Identify which cell holds the provided text, then report its (x, y) central coordinate. 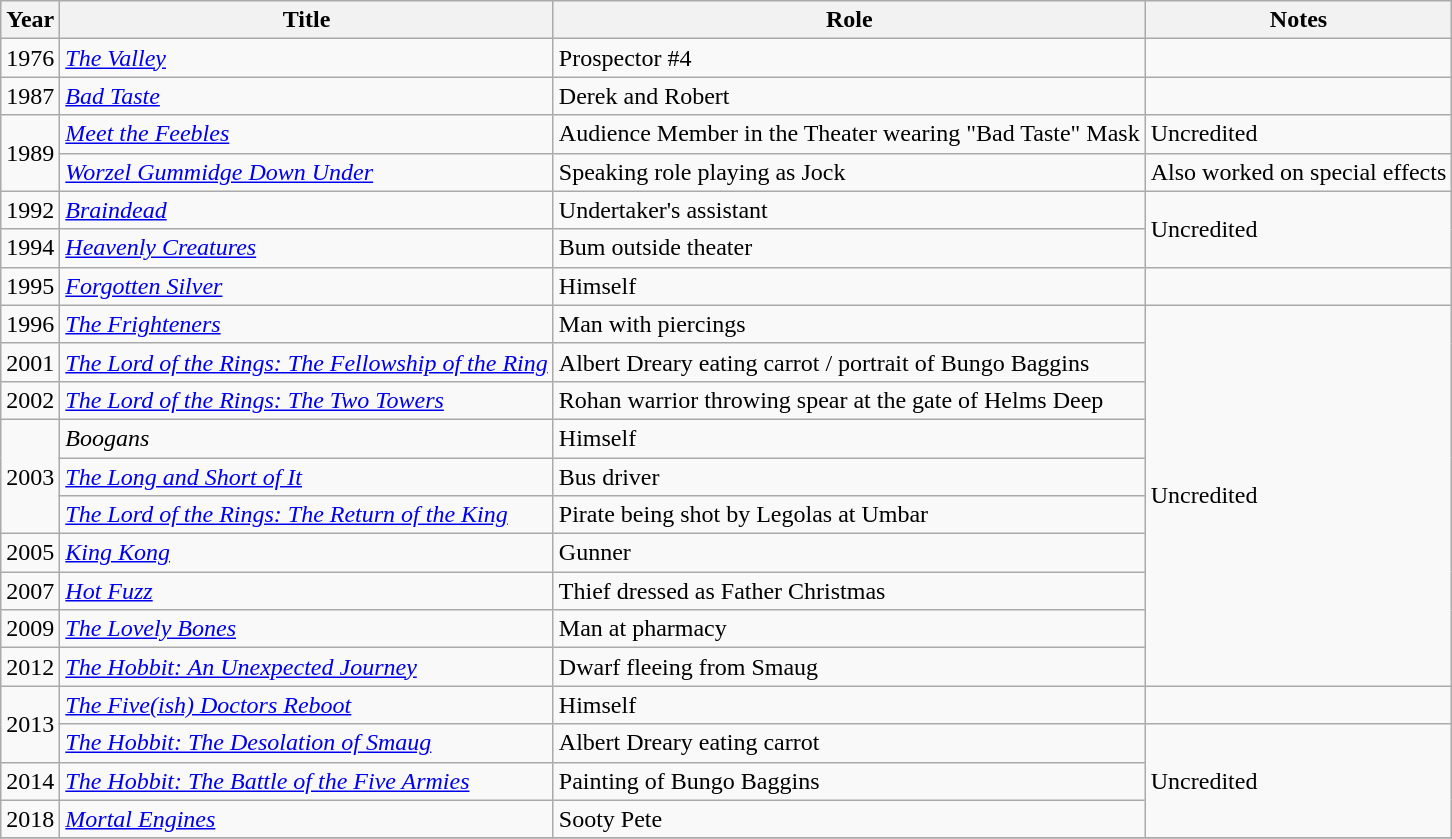
Role (849, 20)
Notes (1298, 20)
Bus driver (849, 477)
1996 (30, 324)
2014 (30, 781)
The Lord of the Rings: The Two Towers (307, 400)
Thief dressed as Father Christmas (849, 591)
The Frighteners (307, 324)
Meet the Feebles (307, 134)
2005 (30, 553)
The Valley (307, 58)
Man with piercings (849, 324)
Heavenly Creatures (307, 248)
Forgotten Silver (307, 286)
Bum outside theater (849, 248)
Mortal Engines (307, 819)
Sooty Pete (849, 819)
Bad Taste (307, 96)
2013 (30, 724)
The Lord of the Rings: The Fellowship of the Ring (307, 362)
1976 (30, 58)
Derek and Robert (849, 96)
Rohan warrior throwing spear at the gate of Helms Deep (849, 400)
Worzel Gummidge Down Under (307, 172)
Braindead (307, 210)
1989 (30, 153)
Gunner (849, 553)
The Long and Short of It (307, 477)
Title (307, 20)
2002 (30, 400)
Pirate being shot by Legolas at Umbar (849, 515)
The Hobbit: An Unexpected Journey (307, 667)
The Lovely Bones (307, 629)
Year (30, 20)
2018 (30, 819)
Man at pharmacy (849, 629)
Boogans (307, 438)
The Hobbit: The Desolation of Smaug (307, 743)
2001 (30, 362)
Undertaker's assistant (849, 210)
Hot Fuzz (307, 591)
Albert Dreary eating carrot (849, 743)
2009 (30, 629)
1995 (30, 286)
King Kong (307, 553)
The Lord of the Rings: The Return of the King (307, 515)
1992 (30, 210)
1987 (30, 96)
2012 (30, 667)
Audience Member in the Theater wearing "Bad Taste" Mask (849, 134)
Albert Dreary eating carrot / portrait of Bungo Baggins (849, 362)
2007 (30, 591)
Also worked on special effects (1298, 172)
Prospector #4 (849, 58)
2003 (30, 476)
The Five(ish) Doctors Reboot (307, 705)
Dwarf fleeing from Smaug (849, 667)
Speaking role playing as Jock (849, 172)
The Hobbit: The Battle of the Five Armies (307, 781)
1994 (30, 248)
Painting of Bungo Baggins (849, 781)
